Return [x, y] of the center of cell containing provided text 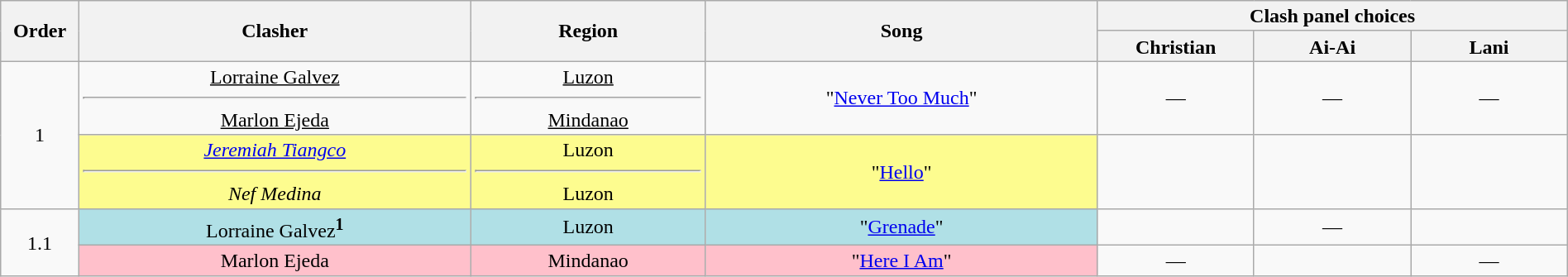
"Never Too Much" [901, 98]
Mindanao [588, 261]
Lani [1489, 46]
1.1 [40, 241]
Christian [1176, 46]
LuzonLuzon [588, 172]
Lorraine GalvezMarlon Ejeda [275, 98]
Ai-Ai [1331, 46]
Song [901, 31]
"Grenade" [901, 227]
Region [588, 31]
LuzonMindanao [588, 98]
Jeremiah TiangcoNef Medina [275, 172]
Luzon [588, 227]
Clasher [275, 31]
Lorraine Galvez1 [275, 227]
1 [40, 135]
"Here I Am" [901, 261]
"Hello" [901, 172]
Clash panel choices [1332, 17]
Order [40, 31]
Marlon Ejeda [275, 261]
